From the cell containing the given text, extract its center point as [x, y] coordinate. 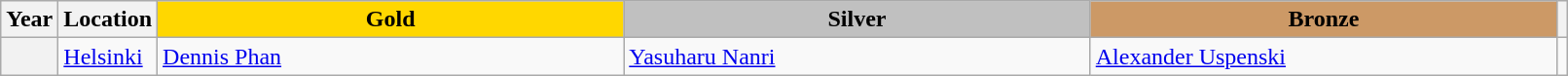
Gold [391, 19]
Silver [857, 19]
Dennis Phan [391, 57]
Location [108, 19]
Year [29, 19]
Yasuharu Nanri [857, 57]
Alexander Uspenski [1324, 57]
Bronze [1324, 19]
Helsinki [108, 57]
